Return the (X, Y) coordinate for the center point of the cell that contains the specified text.  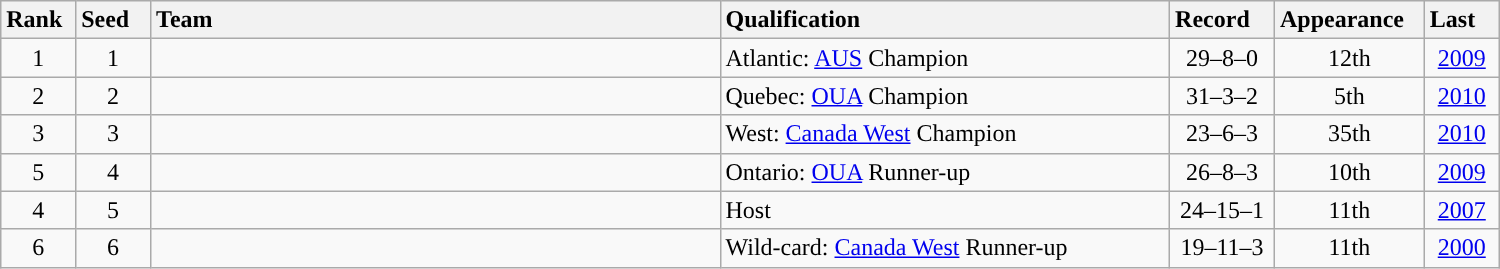
35th (1349, 134)
5th (1349, 96)
Qualification (945, 20)
Appearance (1349, 20)
West: Canada West Champion (945, 134)
2000 (1462, 248)
29–8–0 (1222, 58)
10th (1349, 172)
26–8–3 (1222, 172)
12th (1349, 58)
2007 (1462, 210)
Team (436, 20)
31–3–2 (1222, 96)
19–11–3 (1222, 248)
Quebec: OUA Champion (945, 96)
Wild-card: Canada West Runner-up (945, 248)
Last (1462, 20)
Host (945, 210)
Rank (38, 20)
Seed (114, 20)
24–15–1 (1222, 210)
Ontario: OUA Runner-up (945, 172)
23–6–3 (1222, 134)
Atlantic: AUS Champion (945, 58)
Record (1222, 20)
